Return the [X, Y] coordinate for the center point of the cell that contains the specified text.  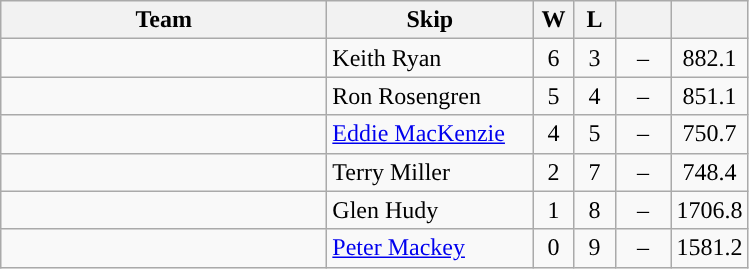
Glen Hudy [430, 210]
882.1 [710, 58]
8 [594, 210]
7 [594, 172]
1 [554, 210]
Skip [430, 20]
Team [164, 20]
1706.8 [710, 210]
6 [554, 58]
2 [554, 172]
0 [554, 248]
Eddie MacKenzie [430, 134]
3 [594, 58]
851.1 [710, 96]
748.4 [710, 172]
1581.2 [710, 248]
Ron Rosengren [430, 96]
W [554, 20]
L [594, 20]
Keith Ryan [430, 58]
Terry Miller [430, 172]
9 [594, 248]
Peter Mackey [430, 248]
750.7 [710, 134]
